Determine the [X, Y] coordinate at the center of the cell enclosing the given text.  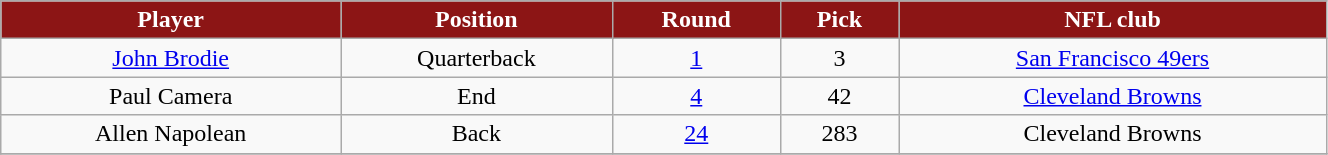
1 [696, 58]
Paul Camera [171, 96]
4 [696, 96]
Pick [839, 20]
3 [839, 58]
John Brodie [171, 58]
End [476, 96]
Player [171, 20]
San Francisco 49ers [1113, 58]
Allen Napolean [171, 134]
283 [839, 134]
24 [696, 134]
NFL club [1113, 20]
Position [476, 20]
Round [696, 20]
Back [476, 134]
42 [839, 96]
Quarterback [476, 58]
